Return the (X, Y) coordinate for the center point of the cell that contains the specified text.  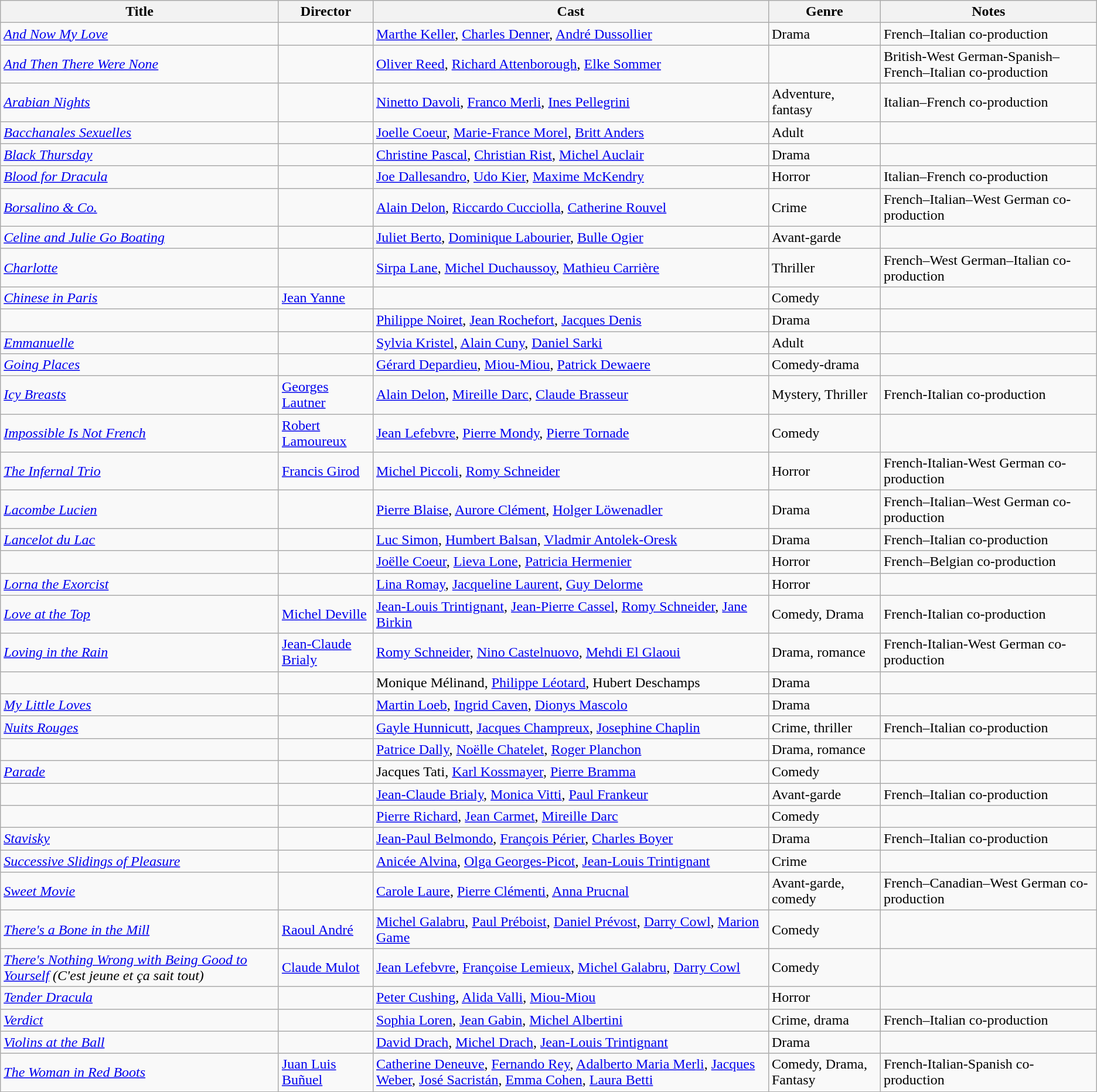
Verdict (139, 1020)
Lancelot du Lac (139, 540)
Oliver Reed, Richard Attenborough, Elke Sommer (571, 64)
Loving in the Rain (139, 653)
Martin Loeb, Ingrid Caven, Dionys Mascolo (571, 705)
Gayle Hunnicutt, Jacques Champreux, Josephine Chaplin (571, 727)
Bacchanales Sexuelles (139, 132)
Jean Yanne (326, 298)
Borsalino & Co. (139, 207)
Christine Pascal, Christian Rist, Michel Auclair (571, 155)
Sylvia Kristel, Alain Cuny, Daniel Sarki (571, 343)
Notes (988, 12)
Jacques Tati, Karl Kossmayer, Pierre Bramma (571, 772)
Jean Lefebvre, Françoise Lemieux, Michel Galabru, Darry Cowl (571, 968)
Alain Delon, Mireille Darc, Claude Brasseur (571, 395)
Love at the Top (139, 614)
Chinese in Paris (139, 298)
Luc Simon, Humbert Balsan, Vladmir Antolek-Oresk (571, 540)
Jean-Louis Trintignant, Jean-Pierre Cassel, Romy Schneider, Jane Birkin (571, 614)
Anicée Alvina, Olga Georges-Picot, Jean-Louis Trintignant (571, 861)
The Woman in Red Boots (139, 1072)
French–Belgian co-production (988, 562)
Parade (139, 772)
Comedy-drama (824, 365)
Black Thursday (139, 155)
Carole Laure, Pierre Clémenti, Anna Prucnal (571, 892)
Nuits Rouges (139, 727)
Patrice Dally, Noëlle Chatelet, Roger Planchon (571, 749)
And Then There Were None (139, 64)
Juliet Berto, Dominique Labourier, Bulle Ogier (571, 237)
Catherine Deneuve, Fernando Rey, Adalberto Maria Merli, Jacques Weber, José Sacristán, Emma Cohen, Laura Betti (571, 1072)
Peter Cushing, Alida Valli, Miou-Miou (571, 998)
Pierre Richard, Jean Carmet, Mireille Darc (571, 817)
Avant-garde, comedy (824, 892)
Monique Mélinand, Philippe Léotard, Hubert Deschamps (571, 682)
Gérard Depardieu, Miou-Miou, Patrick Dewaere (571, 365)
French–West German–Italian co-production (988, 267)
Director (326, 12)
Raoul André (326, 929)
Mystery, Thriller (824, 395)
Lorna the Exorcist (139, 584)
Icy Breasts (139, 395)
Comedy, Drama (824, 614)
Blood for Dracula (139, 177)
Jean-Claude Brialy, Monica Vitti, Paul Frankeur (571, 794)
Juan Luis Buñuel (326, 1072)
Sophia Loren, Jean Gabin, Michel Albertini (571, 1020)
And Now My Love (139, 34)
Joëlle Coeur, Lieva Lone, Patricia Hermenier (571, 562)
Adventure, fantasy (824, 102)
Tender Dracula (139, 998)
Marthe Keller, Charles Denner, André Dussollier (571, 34)
There's Nothing Wrong with Being Good to Yourself (C'est jeune et ça sait tout) (139, 968)
Successive Slidings of Pleasure (139, 861)
Comedy, Drama, Fantasy (824, 1072)
Celine and Julie Go Boating (139, 237)
Michel Piccoli, Romy Schneider (571, 471)
Crime, drama (824, 1020)
British-West German-Spanish–French–Italian co-production (988, 64)
Robert Lamoureux (326, 434)
Impossible Is Not French (139, 434)
Cast (571, 12)
Georges Lautner (326, 395)
Ninetto Davoli, Franco Merli, Ines Pellegrini (571, 102)
Lacombe Lucien (139, 510)
French–Canadian–West German co-production (988, 892)
Francis Girod (326, 471)
Stavisky (139, 839)
Romy Schneider, Nino Castelnuovo, Mehdi El Glaoui (571, 653)
Crime, thriller (824, 727)
Emmanuelle (139, 343)
Claude Mulot (326, 968)
French-Italian-Spanish co-production (988, 1072)
Thriller (824, 267)
Jean Lefebvre, Pierre Mondy, Pierre Tornade (571, 434)
Joelle Coeur, Marie-France Morel, Britt Anders (571, 132)
Going Places (139, 365)
Joe Dallesandro, Udo Kier, Maxime McKendry (571, 177)
Arabian Nights (139, 102)
Title (139, 12)
Charlotte (139, 267)
David Drach, Michel Drach, Jean-Louis Trintignant (571, 1042)
There's a Bone in the Mill (139, 929)
Michel Galabru, Paul Préboist, Daniel Prévost, Darry Cowl, Marion Game (571, 929)
Violins at the Ball (139, 1042)
The Infernal Trio (139, 471)
Jean-Paul Belmondo, François Périer, Charles Boyer (571, 839)
Pierre Blaise, Aurore Clément, Holger Löwenadler (571, 510)
Genre (824, 12)
Alain Delon, Riccardo Cucciolla, Catherine Rouvel (571, 207)
My Little Loves (139, 705)
Jean-Claude Brialy (326, 653)
Michel Deville (326, 614)
Philippe Noiret, Jean Rochefort, Jacques Denis (571, 320)
Sweet Movie (139, 892)
Sirpa Lane, Michel Duchaussoy, Mathieu Carrière (571, 267)
Lina Romay, Jacqueline Laurent, Guy Delorme (571, 584)
